Find where the given text appears and provide that cell's center as (X, Y) coordinate. 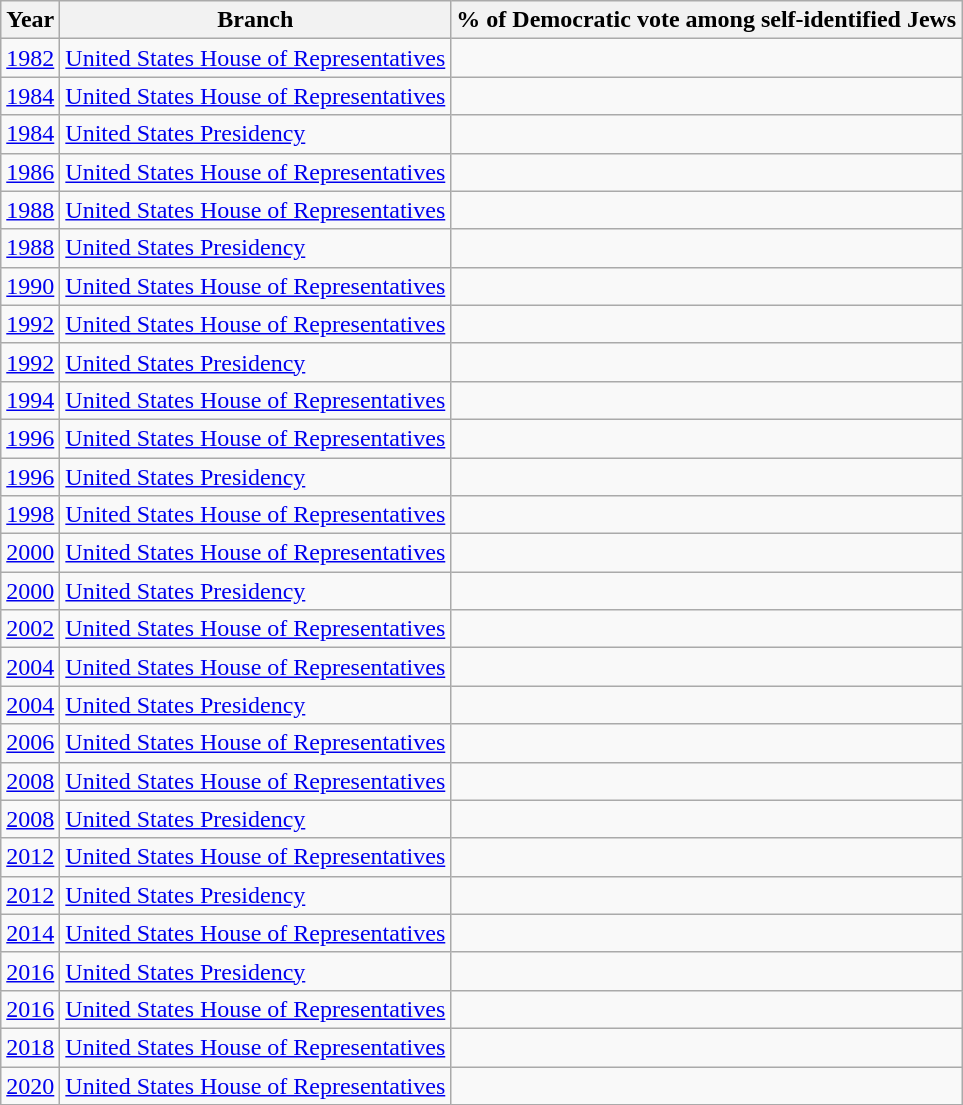
1998 (30, 515)
Year (30, 20)
1990 (30, 286)
2014 (30, 933)
2002 (30, 629)
1994 (30, 400)
2020 (30, 1085)
1986 (30, 172)
% of Democratic vote among self-identified Jews (706, 20)
1982 (30, 58)
2006 (30, 743)
Branch (256, 20)
2018 (30, 1047)
